Search for the cell housing the specified text and yield its (x, y) center coordinate. 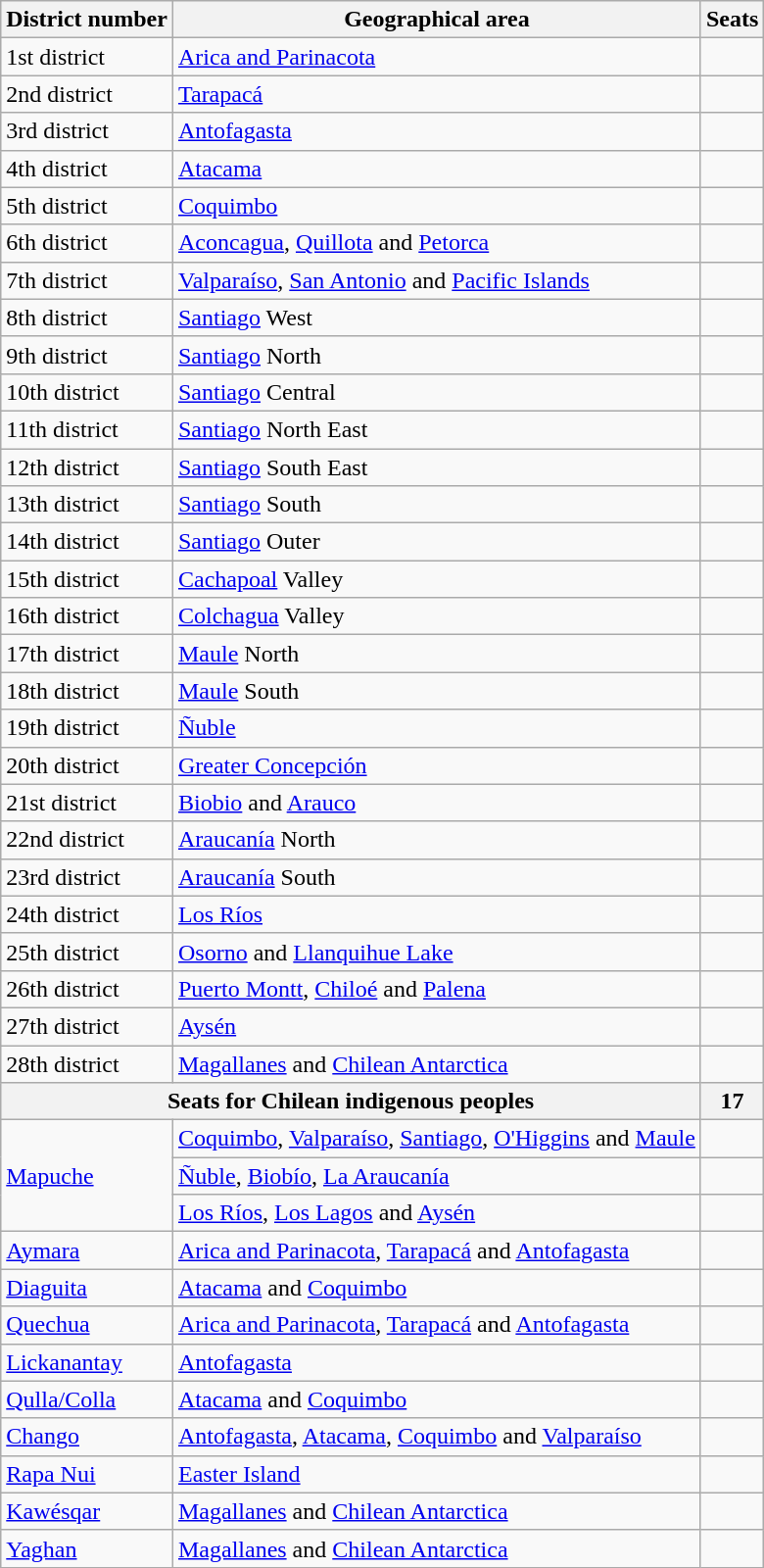
Colchagua Valley (437, 616)
Ñuble, Biobío, La Araucanía (437, 1176)
Kawésqar (87, 1511)
Atacama (437, 169)
Tarapacá (437, 94)
17th district (87, 654)
Easter Island (437, 1474)
6th district (87, 243)
Aconcagua, Quillota and Petorca (437, 243)
19th district (87, 728)
Seats for Chilean indigenous peoples (351, 1102)
Araucanía South (437, 877)
27th district (87, 1026)
Mapuche (87, 1176)
17 (732, 1102)
13th district (87, 505)
Valparaíso, San Antonio and Pacific Islands (437, 280)
Antofagasta, Atacama, Coquimbo and Valparaíso (437, 1437)
Chango (87, 1437)
Los Ríos, Los Lagos and Aysén (437, 1213)
21st district (87, 803)
District number (87, 20)
Los Ríos (437, 914)
Seats (732, 20)
14th district (87, 542)
Santiago Central (437, 392)
23rd district (87, 877)
2nd district (87, 94)
Puerto Montt, Chiloé and Palena (437, 989)
3rd district (87, 131)
9th district (87, 355)
Maule North (437, 654)
Coquimbo, Valparaíso, Santiago, O'Higgins and Maule (437, 1139)
Biobio and Arauco (437, 803)
22nd district (87, 840)
Geographical area (437, 20)
5th district (87, 206)
12th district (87, 467)
Santiago South East (437, 467)
Quechua (87, 1325)
Diaguita (87, 1288)
Rapa Nui (87, 1474)
Aymara (87, 1250)
1st district (87, 57)
Ñuble (437, 728)
24th district (87, 914)
20th district (87, 765)
28th district (87, 1063)
15th district (87, 579)
Greater Concepción (437, 765)
Aysén (437, 1026)
Cachapoal Valley (437, 579)
25th district (87, 952)
16th district (87, 616)
4th district (87, 169)
Lickanantay (87, 1362)
Santiago West (437, 318)
Coquimbo (437, 206)
Santiago North East (437, 429)
26th district (87, 989)
7th district (87, 280)
Yaghan (87, 1548)
Santiago South (437, 505)
Qulla/Colla (87, 1399)
Santiago North (437, 355)
Osorno and Llanquihue Lake (437, 952)
Maule South (437, 691)
Araucanía North (437, 840)
Santiago Outer (437, 542)
11th district (87, 429)
10th district (87, 392)
Arica and Parinacota (437, 57)
8th district (87, 318)
18th district (87, 691)
